For the text-containing cell, return its midpoint in [x, y] coordinate format. 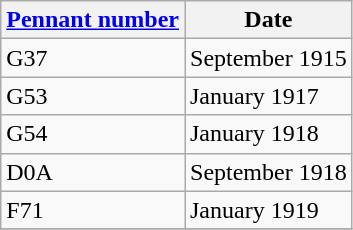
G53 [93, 96]
September 1918 [268, 172]
D0A [93, 172]
January 1918 [268, 134]
September 1915 [268, 58]
F71 [93, 210]
Date [268, 20]
Pennant number [93, 20]
G54 [93, 134]
G37 [93, 58]
January 1917 [268, 96]
January 1919 [268, 210]
